Return the (X, Y) coordinate for the center point of the cell that contains the specified text.  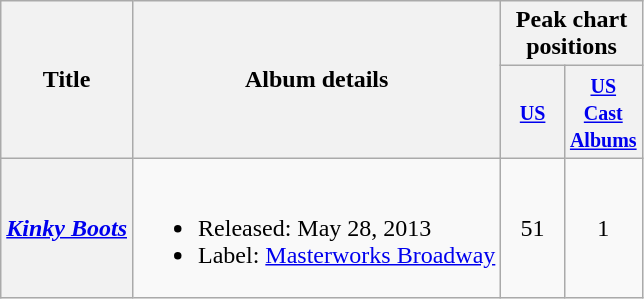
Album details (317, 80)
Title (67, 80)
1 (603, 228)
US (533, 112)
Released: May 28, 2013Label: Masterworks Broadway (317, 228)
USCast Albums (603, 112)
51 (533, 228)
Peak chart positions (572, 34)
Kinky Boots (67, 228)
